Extract the (x, y) coordinate from the center of the cell holding the provided text.  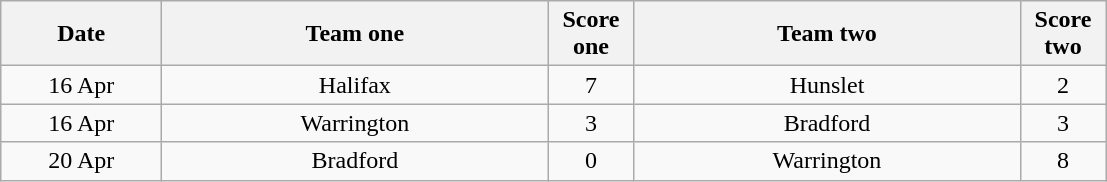
2 (1063, 85)
Halifax (355, 85)
Team two (827, 34)
Score one (591, 34)
Team one (355, 34)
8 (1063, 161)
20 Apr (82, 161)
7 (591, 85)
Hunslet (827, 85)
0 (591, 161)
Score two (1063, 34)
Date (82, 34)
